Scan for the cell matching the given text and deliver its [x, y] coordinate at center. 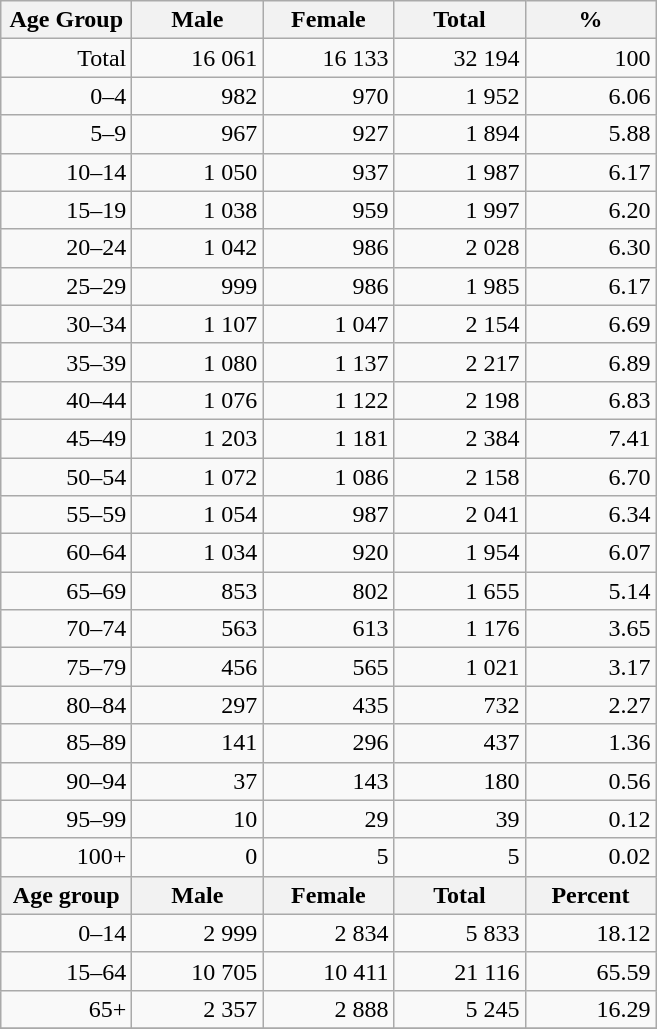
10 [198, 819]
6.83 [590, 400]
1 985 [460, 286]
1 086 [328, 477]
1 655 [460, 591]
3.17 [590, 667]
1 107 [198, 324]
2 198 [460, 400]
1 122 [328, 400]
5.88 [590, 134]
16.29 [590, 1009]
437 [460, 743]
65–69 [66, 591]
456 [198, 667]
987 [328, 515]
6.07 [590, 553]
5–9 [66, 134]
65+ [66, 1009]
95–99 [66, 819]
45–49 [66, 438]
6.20 [590, 210]
50–54 [66, 477]
37 [198, 781]
613 [328, 629]
2 999 [198, 933]
90–94 [66, 781]
10 411 [328, 971]
3.65 [590, 629]
563 [198, 629]
1 072 [198, 477]
2 217 [460, 362]
1 954 [460, 553]
0 [198, 857]
1 080 [198, 362]
1 997 [460, 210]
970 [328, 96]
80–84 [66, 705]
1 176 [460, 629]
39 [460, 819]
2 154 [460, 324]
29 [328, 819]
Percent [590, 895]
1 047 [328, 324]
1 076 [198, 400]
30–34 [66, 324]
2 888 [328, 1009]
% [590, 20]
982 [198, 96]
70–74 [66, 629]
1 987 [460, 172]
16 061 [198, 58]
20–24 [66, 248]
141 [198, 743]
435 [328, 705]
0–4 [66, 96]
15–64 [66, 971]
959 [328, 210]
75–79 [66, 667]
7.41 [590, 438]
1 021 [460, 667]
6.89 [590, 362]
0.02 [590, 857]
2 384 [460, 438]
100 [590, 58]
15–19 [66, 210]
1 050 [198, 172]
25–29 [66, 286]
85–89 [66, 743]
60–64 [66, 553]
1 894 [460, 134]
21 116 [460, 971]
5.14 [590, 591]
55–59 [66, 515]
853 [198, 591]
1 203 [198, 438]
297 [198, 705]
143 [328, 781]
1 952 [460, 96]
35–39 [66, 362]
6.30 [590, 248]
6.69 [590, 324]
1 038 [198, 210]
967 [198, 134]
802 [328, 591]
927 [328, 134]
2 158 [460, 477]
5 833 [460, 933]
2 028 [460, 248]
Age group [66, 895]
920 [328, 553]
732 [460, 705]
1 042 [198, 248]
16 133 [328, 58]
1 034 [198, 553]
1.36 [590, 743]
65.59 [590, 971]
18.12 [590, 933]
0.12 [590, 819]
6.70 [590, 477]
32 194 [460, 58]
2 357 [198, 1009]
1 054 [198, 515]
0–14 [66, 933]
1 137 [328, 362]
100+ [66, 857]
296 [328, 743]
2 834 [328, 933]
10 705 [198, 971]
2.27 [590, 705]
1 181 [328, 438]
180 [460, 781]
937 [328, 172]
0.56 [590, 781]
6.06 [590, 96]
2 041 [460, 515]
999 [198, 286]
40–44 [66, 400]
5 245 [460, 1009]
Age Group [66, 20]
565 [328, 667]
6.34 [590, 515]
10–14 [66, 172]
